Output the (x, y) coordinate of the center of the cell containing the given text.  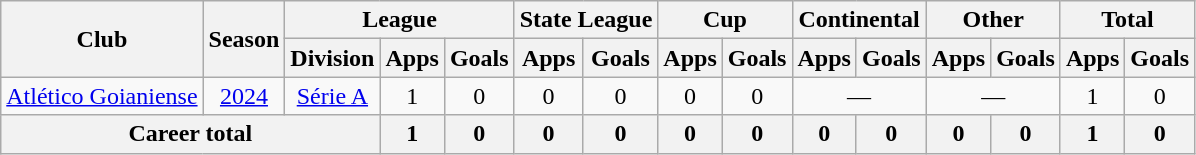
Total (1127, 20)
State League (586, 20)
Season (244, 39)
2024 (244, 96)
Career total (190, 134)
Continental (859, 20)
Division (332, 58)
Cup (725, 20)
Club (102, 39)
Other (993, 20)
Atlético Goianiense (102, 96)
Série A (332, 96)
League (400, 20)
